Pinpoint the cell where the given text exists, returning its [X, Y] midpoint coordinate. 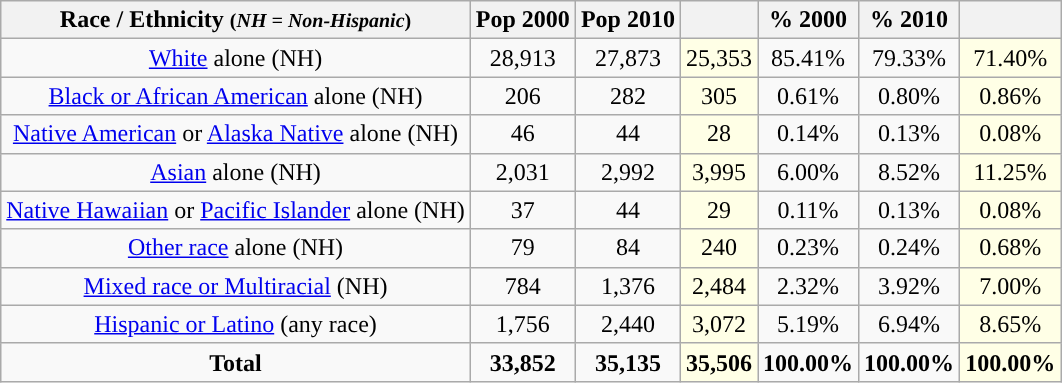
Race / Ethnicity (NH = Non-Hispanic) [236, 20]
2,484 [718, 286]
25,353 [718, 58]
Mixed race or Multiracial (NH) [236, 286]
Asian alone (NH) [236, 172]
1,376 [628, 286]
3.92% [910, 286]
85.41% [808, 58]
Black or African American alone (NH) [236, 96]
305 [718, 96]
0.11% [808, 210]
6.94% [910, 324]
Native American or Alaska Native alone (NH) [236, 134]
3,995 [718, 172]
84 [628, 248]
28,913 [522, 58]
Total [236, 362]
% 2000 [808, 20]
29 [718, 210]
1,756 [522, 324]
79 [522, 248]
7.00% [1010, 286]
2,031 [522, 172]
79.33% [910, 58]
27,873 [628, 58]
33,852 [522, 362]
2.32% [808, 286]
28 [718, 134]
5.19% [808, 324]
0.86% [1010, 96]
2,992 [628, 172]
11.25% [1010, 172]
Other race alone (NH) [236, 248]
0.80% [910, 96]
White alone (NH) [236, 58]
8.52% [910, 172]
0.68% [1010, 248]
Native Hawaiian or Pacific Islander alone (NH) [236, 210]
784 [522, 286]
35,506 [718, 362]
0.23% [808, 248]
240 [718, 248]
0.24% [910, 248]
0.14% [808, 134]
282 [628, 96]
37 [522, 210]
6.00% [808, 172]
71.40% [1010, 58]
0.61% [808, 96]
8.65% [1010, 324]
3,072 [718, 324]
206 [522, 96]
Pop 2000 [522, 20]
Hispanic or Latino (any race) [236, 324]
35,135 [628, 362]
% 2010 [910, 20]
Pop 2010 [628, 20]
2,440 [628, 324]
46 [522, 134]
